Locate the cell with the specified text and output its [X, Y] center coordinate. 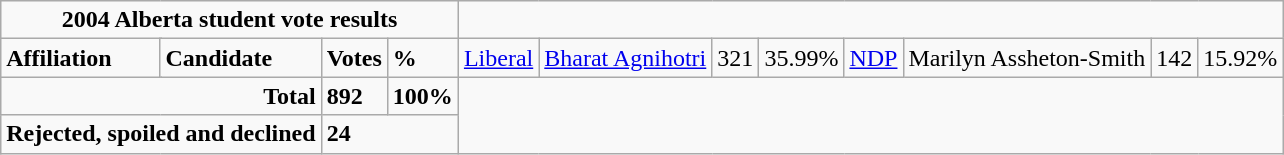
NDP [874, 58]
892 [354, 96]
2004 Alberta student vote results [230, 20]
Marilyn Assheton-Smith [1027, 58]
Votes [354, 58]
Candidate [240, 58]
Total [161, 96]
35.99% [802, 58]
% [422, 58]
142 [1174, 58]
15.92% [1240, 58]
24 [390, 134]
Liberal [498, 58]
Affiliation [80, 58]
100% [422, 96]
Bharat Agnihotri [626, 58]
Rejected, spoiled and declined [161, 134]
321 [736, 58]
